Find where the given text appears and provide that cell's center as (x, y) coordinate. 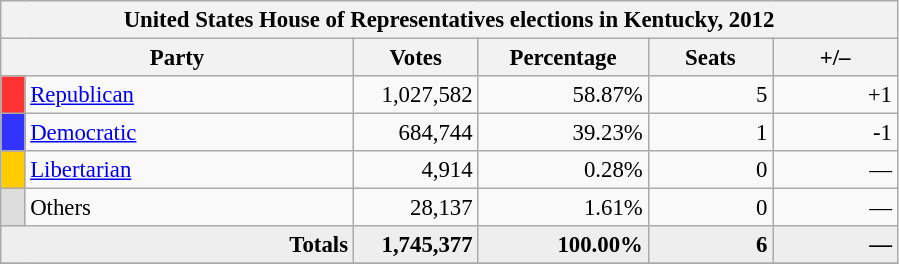
684,744 (416, 133)
39.23% (563, 133)
5 (710, 95)
Totals (178, 245)
Seats (710, 58)
100.00% (563, 245)
Democratic (189, 133)
Party (178, 58)
1,027,582 (416, 95)
6 (710, 245)
Percentage (563, 58)
1 (710, 133)
United States House of Representatives elections in Kentucky, 2012 (450, 20)
58.87% (563, 95)
+1 (836, 95)
Votes (416, 58)
Republican (189, 95)
0.28% (563, 170)
1,745,377 (416, 245)
Libertarian (189, 170)
4,914 (416, 170)
+/– (836, 58)
28,137 (416, 208)
Others (189, 208)
1.61% (563, 208)
-1 (836, 133)
